Scan for the cell matching the given text and deliver its (X, Y) coordinate at center. 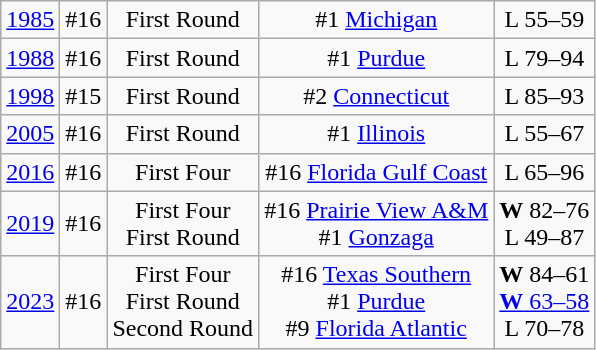
W 84–61 W 63–58 L 70–78 (544, 302)
1985 (30, 20)
2023 (30, 302)
First FourFirst Round (183, 224)
1988 (30, 58)
#16 Texas Southern #1 Purdue#9 Florida Atlantic (376, 302)
First FourFirst RoundSecond Round (183, 302)
#15 (84, 96)
L 55–67 (544, 134)
#1 Illinois (376, 134)
#16 Florida Gulf Coast (376, 172)
2019 (30, 224)
2016 (30, 172)
L 55–59 (544, 20)
W 82–76 L 49–87 (544, 224)
L 85–93 (544, 96)
#1 Michigan (376, 20)
L 79–94 (544, 58)
2005 (30, 134)
#2 Connecticut (376, 96)
First Four (183, 172)
#1 Purdue (376, 58)
1998 (30, 96)
#16 Prairie View A&M #1 Gonzaga (376, 224)
L 65–96 (544, 172)
